Detect which cell encompasses the target text, then output its [x, y] center coordinate. 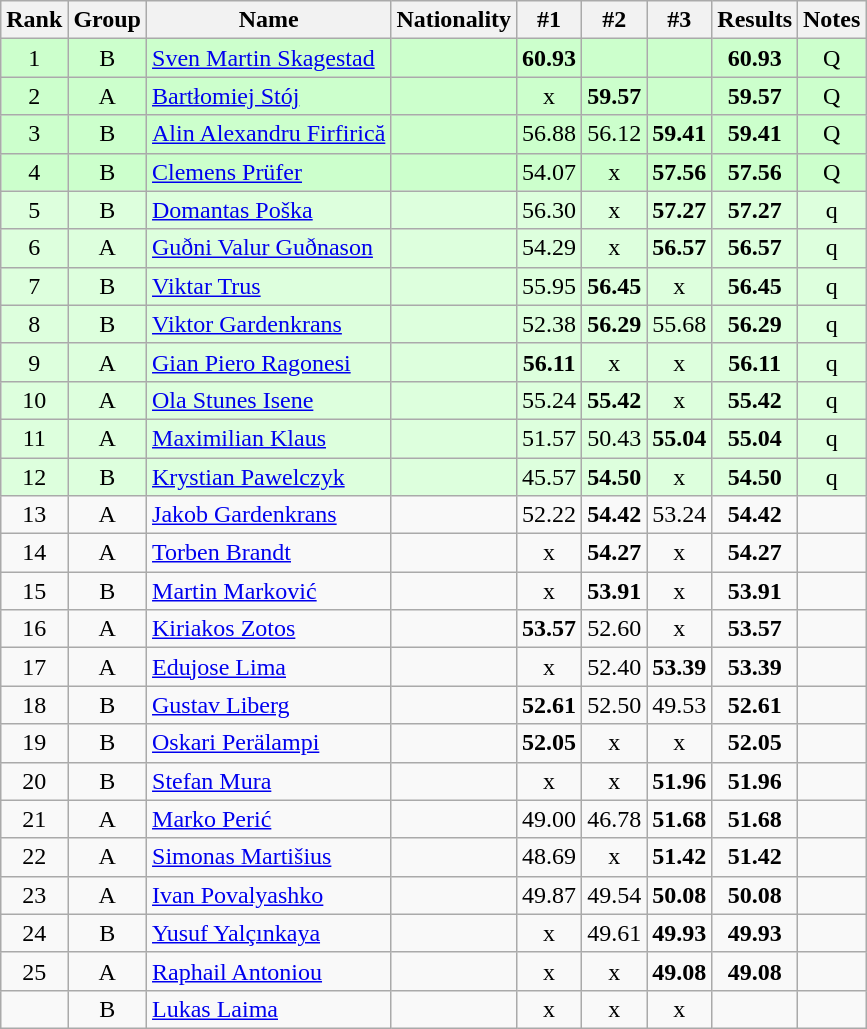
Rank [34, 20]
10 [34, 400]
Group [108, 20]
Sven Martin Skagestad [269, 58]
50.43 [614, 438]
49.61 [614, 933]
23 [34, 895]
52.38 [550, 324]
14 [34, 553]
Kiriakos Zotos [269, 629]
56.88 [550, 134]
25 [34, 971]
Notes [832, 20]
Edujose Lima [269, 667]
4 [34, 172]
Maximilian Klaus [269, 438]
56.30 [550, 210]
Simonas Martišius [269, 857]
16 [34, 629]
52.50 [614, 705]
15 [34, 591]
Nationality [454, 20]
9 [34, 362]
Results [755, 20]
49.87 [550, 895]
52.40 [614, 667]
Name [269, 20]
13 [34, 515]
52.22 [550, 515]
49.54 [614, 895]
3 [34, 134]
2 [34, 96]
19 [34, 743]
46.78 [614, 819]
55.24 [550, 400]
Alin Alexandru Firfirică [269, 134]
5 [34, 210]
#3 [680, 20]
53.24 [680, 515]
55.68 [680, 324]
54.07 [550, 172]
22 [34, 857]
17 [34, 667]
8 [34, 324]
Viktor Gardenkrans [269, 324]
Viktar Trus [269, 286]
49.00 [550, 819]
11 [34, 438]
Jakob Gardenkrans [269, 515]
Yusuf Yalçınkaya [269, 933]
54.29 [550, 248]
51.57 [550, 438]
Martin Marković [269, 591]
Ivan Povalyashko [269, 895]
#2 [614, 20]
Stefan Mura [269, 781]
Marko Perić [269, 819]
49.53 [680, 705]
Raphail Antoniou [269, 971]
Gian Piero Ragonesi [269, 362]
21 [34, 819]
Lukas Laima [269, 1009]
20 [34, 781]
48.69 [550, 857]
6 [34, 248]
Oskari Perälampi [269, 743]
55.95 [550, 286]
12 [34, 477]
52.60 [614, 629]
Krystian Pawelczyk [269, 477]
Domantas Poška [269, 210]
7 [34, 286]
Bartłomiej Stój [269, 96]
Clemens Prüfer [269, 172]
24 [34, 933]
1 [34, 58]
18 [34, 705]
Gustav Liberg [269, 705]
Torben Brandt [269, 553]
#1 [550, 20]
Guðni Valur Guðnason [269, 248]
Ola Stunes Isene [269, 400]
45.57 [550, 477]
56.12 [614, 134]
